Identify which cell holds the provided text, then report its [X, Y] central coordinate. 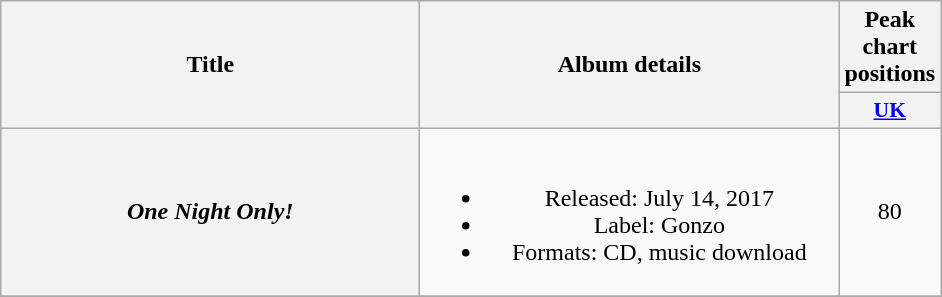
UK [890, 111]
Released: July 14, 2017Label: GonzoFormats: CD, music download [630, 212]
Peakchartpositions [890, 47]
Album details [630, 65]
80 [890, 212]
Title [210, 65]
One Night Only! [210, 212]
